Extract the [X, Y] coordinate from the center of the cell holding the provided text.  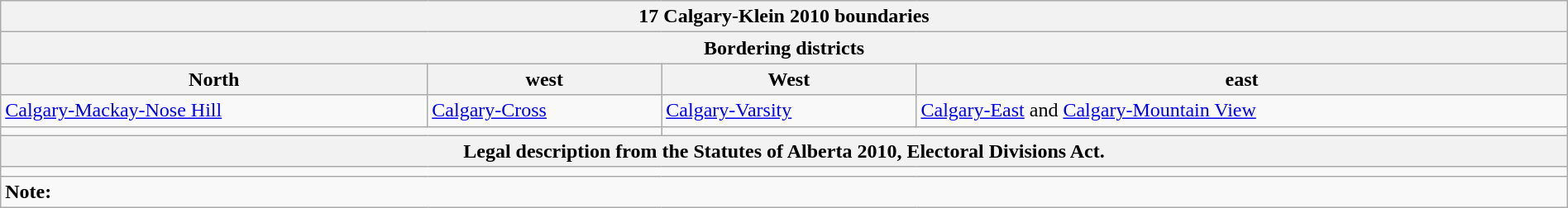
Bordering districts [784, 48]
17 Calgary-Klein 2010 boundaries [784, 17]
west [544, 79]
Calgary-East and Calgary-Mountain View [1242, 111]
Calgary-Varsity [789, 111]
Note: [784, 191]
West [789, 79]
Calgary-Cross [544, 111]
Legal description from the Statutes of Alberta 2010, Electoral Divisions Act. [784, 151]
North [214, 79]
east [1242, 79]
Calgary-Mackay-Nose Hill [214, 111]
